Pinpoint the cell where the given text exists, returning its [X, Y] midpoint coordinate. 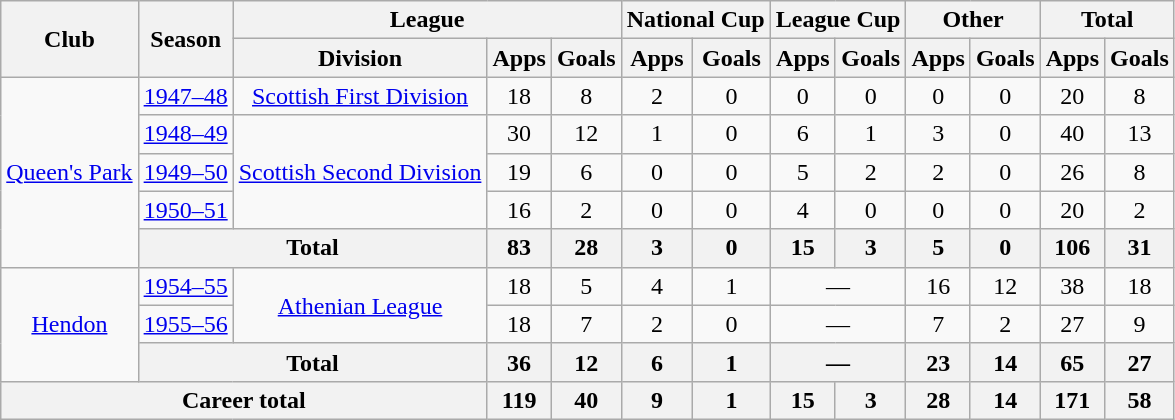
1949–50 [186, 172]
13 [1140, 134]
Scottish Second Division [360, 172]
Career total [244, 400]
58 [1140, 400]
1954–55 [186, 286]
Hendon [70, 324]
83 [519, 248]
106 [1072, 248]
26 [1072, 172]
Division [360, 58]
30 [519, 134]
Season [186, 39]
1955–56 [186, 324]
38 [1072, 286]
1947–48 [186, 96]
Athenian League [360, 305]
19 [519, 172]
31 [1140, 248]
119 [519, 400]
Scottish First Division [360, 96]
National Cup [696, 20]
23 [938, 362]
1948–49 [186, 134]
League Cup [838, 20]
League [427, 20]
36 [519, 362]
171 [1072, 400]
65 [1072, 362]
Queen's Park [70, 172]
Club [70, 39]
1950–51 [186, 210]
Other [973, 20]
